Identify which cell holds the provided text, then report its [x, y] central coordinate. 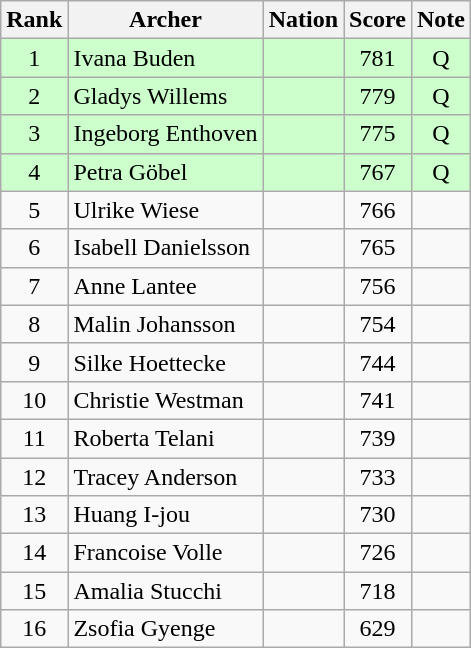
756 [378, 286]
Tracey Anderson [166, 477]
Christie Westman [166, 400]
5 [34, 210]
2 [34, 96]
767 [378, 172]
Ivana Buden [166, 58]
629 [378, 629]
Francoise Volle [166, 553]
Huang I-jou [166, 515]
744 [378, 362]
Gladys Willems [166, 96]
718 [378, 591]
730 [378, 515]
13 [34, 515]
9 [34, 362]
739 [378, 438]
1 [34, 58]
Silke Hoettecke [166, 362]
Petra Göbel [166, 172]
Note [440, 20]
781 [378, 58]
779 [378, 96]
Isabell Danielsson [166, 248]
775 [378, 134]
Rank [34, 20]
726 [378, 553]
12 [34, 477]
754 [378, 324]
733 [378, 477]
Malin Johansson [166, 324]
Ulrike Wiese [166, 210]
6 [34, 248]
11 [34, 438]
Zsofia Gyenge [166, 629]
16 [34, 629]
10 [34, 400]
766 [378, 210]
741 [378, 400]
3 [34, 134]
Amalia Stucchi [166, 591]
Roberta Telani [166, 438]
Archer [166, 20]
14 [34, 553]
8 [34, 324]
Anne Lantee [166, 286]
15 [34, 591]
Ingeborg Enthoven [166, 134]
Nation [303, 20]
Score [378, 20]
7 [34, 286]
4 [34, 172]
765 [378, 248]
